Find where the given text appears and provide that cell's center as (x, y) coordinate. 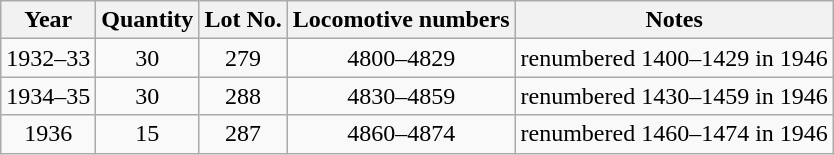
1936 (48, 134)
1934–35 (48, 96)
15 (148, 134)
4830–4859 (401, 96)
Locomotive numbers (401, 20)
1932–33 (48, 58)
renumbered 1400–1429 in 1946 (674, 58)
Lot No. (243, 20)
288 (243, 96)
Notes (674, 20)
279 (243, 58)
4800–4829 (401, 58)
renumbered 1460–1474 in 1946 (674, 134)
Year (48, 20)
287 (243, 134)
Quantity (148, 20)
4860–4874 (401, 134)
renumbered 1430–1459 in 1946 (674, 96)
